Determine the (X, Y) coordinate at the center of the cell enclosing the given text.  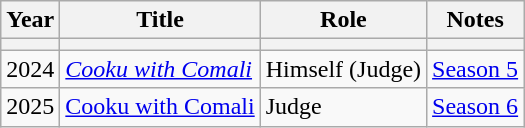
Himself (Judge) (343, 69)
2025 (30, 107)
Season 6 (476, 107)
Season 5 (476, 69)
2024 (30, 69)
Year (30, 20)
Title (160, 20)
Judge (343, 107)
Role (343, 20)
Notes (476, 20)
